Scan for the cell matching the given text and deliver its [X, Y] coordinate at center. 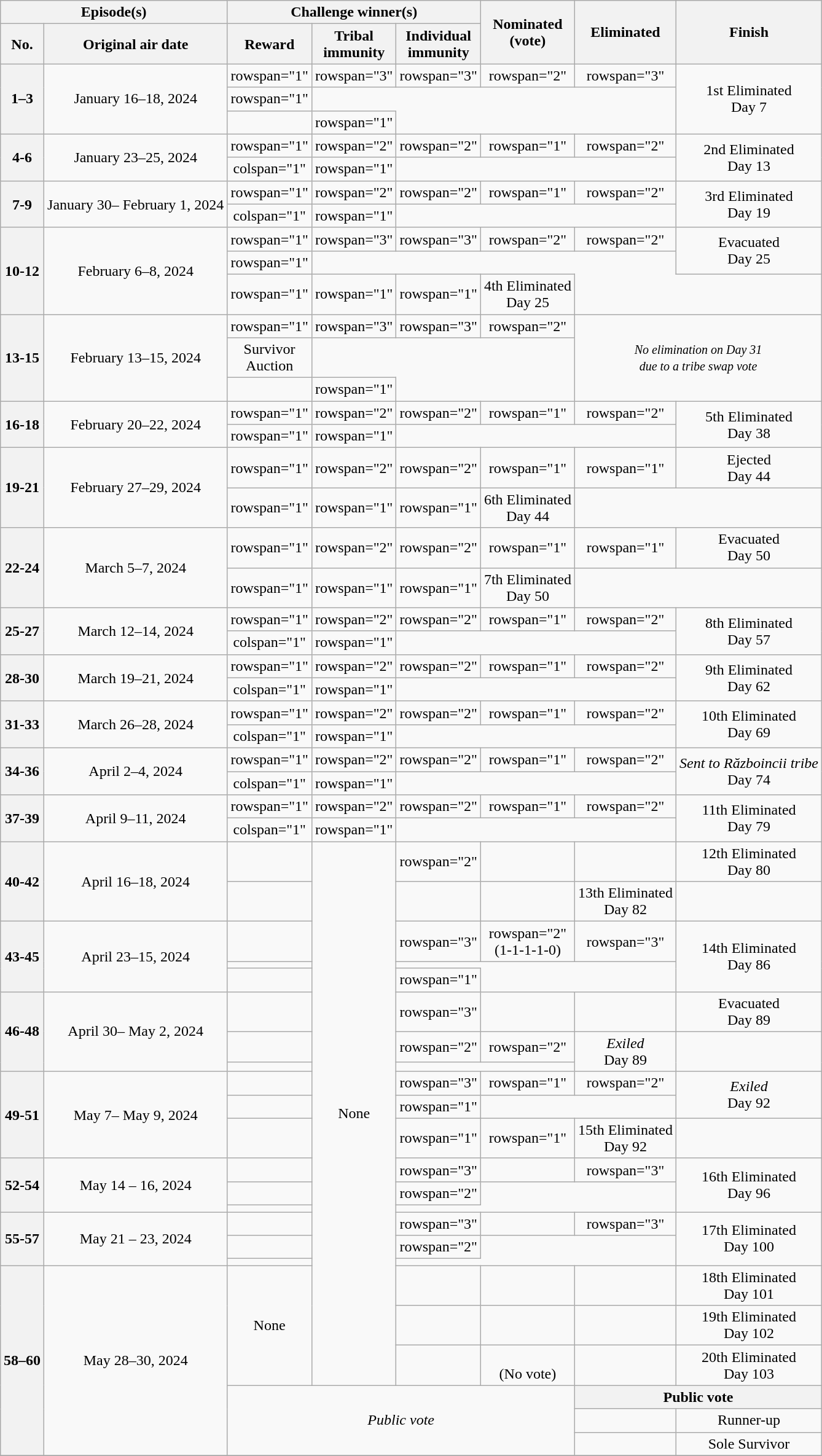
10th Eliminated Day 69 [748, 724]
Survivor Auction [270, 358]
(No vote) [527, 1365]
18th Eliminated Day 101 [748, 1285]
Sole Survivor [748, 1444]
rowspan="2" (1-1-1-1-0) [527, 941]
49-51 [22, 1114]
Evacuated Day 50 [748, 548]
4-6 [22, 157]
10-12 [22, 270]
Exiled Day 92 [748, 1095]
March 5–7, 2024 [136, 568]
Episode(s) [113, 12]
14th Eliminated Day 86 [748, 957]
19th Eliminated Day 102 [748, 1326]
Exiled Day 89 [625, 1052]
46-48 [22, 1031]
March 26–28, 2024 [136, 724]
15th Eliminated Day 92 [625, 1138]
9th Eliminated Day 62 [748, 678]
1–3 [22, 99]
25-27 [22, 631]
40-42 [22, 882]
19-21 [22, 488]
13-15 [22, 358]
January 23–25, 2024 [136, 157]
Evacuated Day 89 [748, 1011]
February 27–29, 2024 [136, 488]
58–60 [22, 1360]
1st Eliminated Day 7 [748, 99]
March 12–14, 2024 [136, 631]
April 16–18, 2024 [136, 882]
May 7– May 9, 2024 [136, 1114]
16-18 [22, 425]
May 28–30, 2024 [136, 1360]
Reward [270, 44]
March 19–21, 2024 [136, 678]
February 13–15, 2024 [136, 358]
3rd Eliminated Day 19 [748, 204]
May 21 – 23, 2024 [136, 1239]
No elimination on Day 31due to a tribe swap vote [698, 358]
2nd Eliminated Day 13 [748, 157]
Evacuated Day 25 [748, 251]
5th Eliminated Day 38 [748, 425]
11th Eliminated Day 79 [748, 818]
April 23–15, 2024 [136, 957]
28-30 [22, 678]
Individual immunity [439, 44]
April 2–4, 2024 [136, 771]
34-36 [22, 771]
May 14 – 16, 2024 [136, 1184]
Original air date [136, 44]
20th Eliminated Day 103 [748, 1365]
12th EliminatedDay 80 [748, 861]
Challenge winner(s) [354, 12]
7-9 [22, 204]
Runner-up [748, 1420]
January 30– February 1, 2024 [136, 204]
No. [22, 44]
April 9–11, 2024 [136, 818]
37-39 [22, 818]
Tribal immunity [354, 44]
6th Eliminated Day 44 [527, 507]
55-57 [22, 1239]
8th Eliminated Day 57 [748, 631]
Ejected Day 44 [748, 468]
January 16–18, 2024 [136, 99]
February 20–22, 2024 [136, 425]
4th Eliminated Day 25 [527, 294]
Nominated (vote) [527, 32]
February 6–8, 2024 [136, 270]
7th Eliminated Day 50 [527, 587]
Finish [748, 32]
31-33 [22, 724]
April 30– May 2, 2024 [136, 1031]
43-45 [22, 957]
Eliminated [625, 32]
17th Eliminated Day 100 [748, 1239]
Sent to Războincii tribe Day 74 [748, 771]
52-54 [22, 1184]
22-24 [22, 568]
16th Eliminated Day 96 [748, 1184]
13th Eliminated Day 82 [625, 902]
